Provide the (x, y) coordinate of the cell's center where the given text is located.  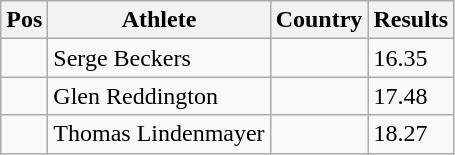
Pos (24, 20)
Glen Reddington (159, 96)
16.35 (411, 58)
Athlete (159, 20)
Serge Beckers (159, 58)
18.27 (411, 134)
17.48 (411, 96)
Thomas Lindenmayer (159, 134)
Results (411, 20)
Country (319, 20)
